Locate the cell with the specified text and output its (X, Y) center coordinate. 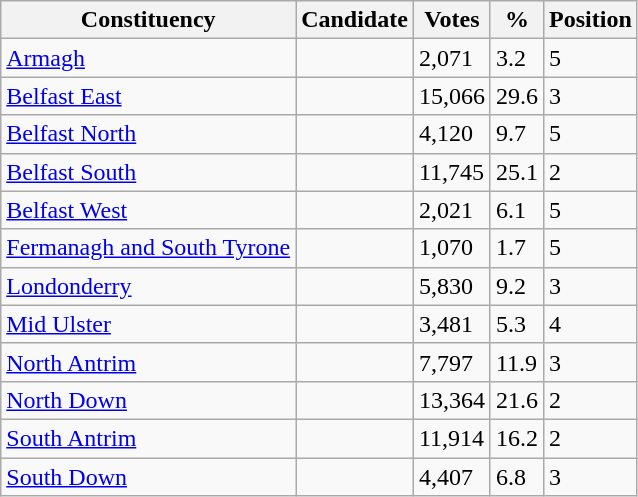
16.2 (516, 438)
Belfast South (148, 172)
4 (591, 324)
5,830 (452, 286)
Votes (452, 20)
7,797 (452, 362)
6.8 (516, 477)
9.7 (516, 134)
4,407 (452, 477)
1,070 (452, 248)
9.2 (516, 286)
15,066 (452, 96)
Armagh (148, 58)
3.2 (516, 58)
5.3 (516, 324)
6.1 (516, 210)
Belfast West (148, 210)
29.6 (516, 96)
11,745 (452, 172)
South Antrim (148, 438)
Belfast East (148, 96)
1.7 (516, 248)
Fermanagh and South Tyrone (148, 248)
Londonderry (148, 286)
Position (591, 20)
4,120 (452, 134)
2,071 (452, 58)
11.9 (516, 362)
% (516, 20)
21.6 (516, 400)
3,481 (452, 324)
North Down (148, 400)
11,914 (452, 438)
25.1 (516, 172)
Belfast North (148, 134)
Constituency (148, 20)
Candidate (355, 20)
North Antrim (148, 362)
13,364 (452, 400)
South Down (148, 477)
2,021 (452, 210)
Mid Ulster (148, 324)
